Pinpoint the cell where the given text exists, returning its [x, y] midpoint coordinate. 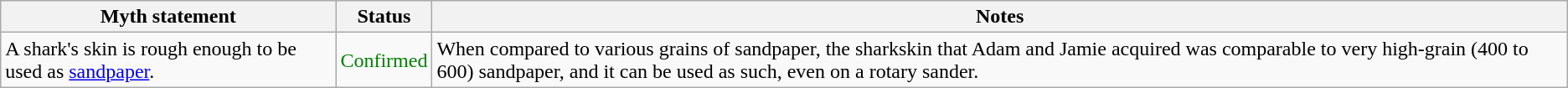
Confirmed [384, 60]
Status [384, 17]
Notes [1000, 17]
Myth statement [168, 17]
A shark's skin is rough enough to be used as sandpaper. [168, 60]
